From the cell containing the given text, extract its center point as (X, Y) coordinate. 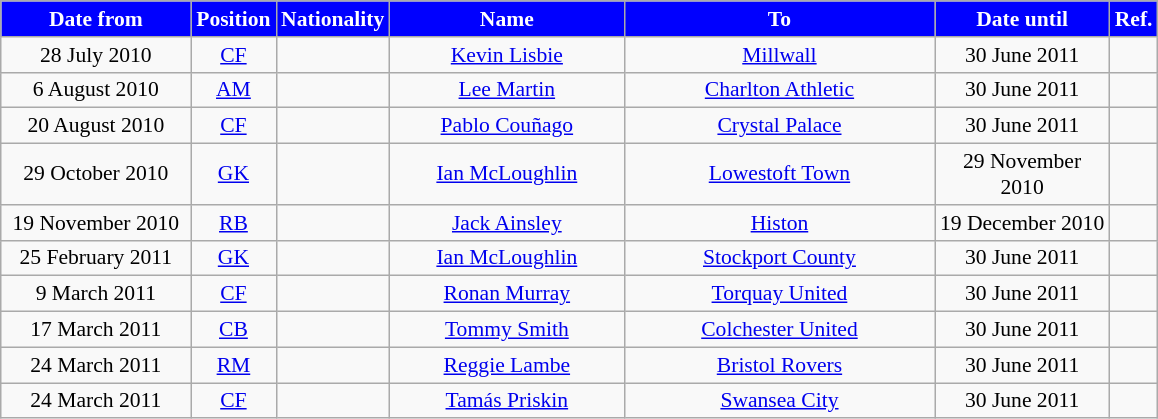
29 October 2010 (96, 174)
To (779, 19)
RB (234, 223)
6 August 2010 (96, 90)
CB (234, 330)
Date until (1022, 19)
RM (234, 365)
Crystal Palace (779, 126)
Tamás Priskin (506, 401)
19 November 2010 (96, 223)
Position (234, 19)
20 August 2010 (96, 126)
Tommy Smith (506, 330)
Swansea City (779, 401)
Ref. (1134, 19)
28 July 2010 (96, 55)
Ronan Murray (506, 294)
9 March 2011 (96, 294)
Date from (96, 19)
Histon (779, 223)
Millwall (779, 55)
Reggie Lambe (506, 365)
Bristol Rovers (779, 365)
Lee Martin (506, 90)
Charlton Athletic (779, 90)
Name (506, 19)
Nationality (332, 19)
AM (234, 90)
Colchester United (779, 330)
29 November 2010 (1022, 174)
25 February 2011 (96, 258)
Pablo Couñago (506, 126)
Jack Ainsley (506, 223)
19 December 2010 (1022, 223)
Stockport County (779, 258)
17 March 2011 (96, 330)
Kevin Lisbie (506, 55)
Lowestoft Town (779, 174)
Torquay United (779, 294)
